Locate the cell with the specified text and output its [X, Y] center coordinate. 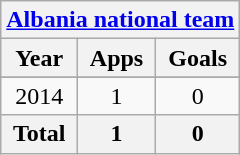
Albania national team [120, 20]
2014 [40, 96]
Total [40, 134]
Year [40, 58]
Apps [117, 58]
Goals [197, 58]
